Identify which cell holds the provided text, then report its (x, y) central coordinate. 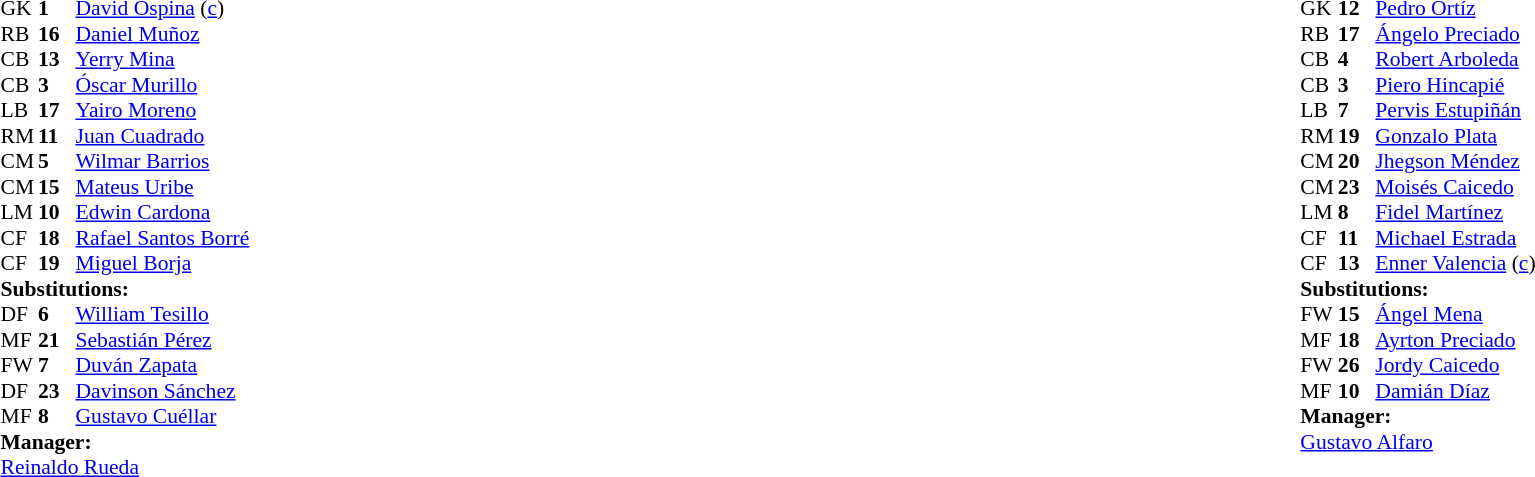
Sebastián Pérez (163, 340)
16 (57, 34)
20 (1357, 161)
26 (1357, 365)
Daniel Muñoz (163, 34)
Ayrton Preciado (1455, 340)
Gustavo Alfaro (1418, 442)
Edwin Cardona (163, 213)
4 (1357, 59)
Ángel Mena (1455, 315)
Enner Valencia (c) (1455, 263)
Gustavo Cuéllar (163, 417)
Wilmar Barrios (163, 161)
6 (57, 315)
5 (57, 161)
Michael Estrada (1455, 238)
Davinson Sánchez (163, 391)
Jordy Caicedo (1455, 365)
Mateus Uribe (163, 187)
William Tesillo (163, 315)
Moisés Caicedo (1455, 187)
Óscar Murillo (163, 85)
Damián Díaz (1455, 391)
Rafael Santos Borré (163, 238)
Fidel Martínez (1455, 213)
Pervis Estupiñán (1455, 111)
Piero Hincapié (1455, 85)
Gonzalo Plata (1455, 136)
Miguel Borja (163, 263)
Juan Cuadrado (163, 136)
21 (57, 340)
Ángelo Preciado (1455, 34)
Yerry Mina (163, 59)
Jhegson Méndez (1455, 161)
Robert Arboleda (1455, 59)
Duván Zapata (163, 365)
Yairo Moreno (163, 111)
